Determine the [X, Y] coordinate at the center of the cell enclosing the given text.  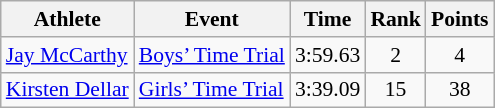
15 [396, 90]
Time [328, 19]
3:39.09 [328, 90]
Event [212, 19]
4 [460, 55]
Jay McCarthy [68, 55]
Kirsten Dellar [68, 90]
Points [460, 19]
2 [396, 55]
Girls’ Time Trial [212, 90]
Rank [396, 19]
38 [460, 90]
Athlete [68, 19]
3:59.63 [328, 55]
Boys’ Time Trial [212, 55]
